Locate the cell with the specified text and output its [x, y] center coordinate. 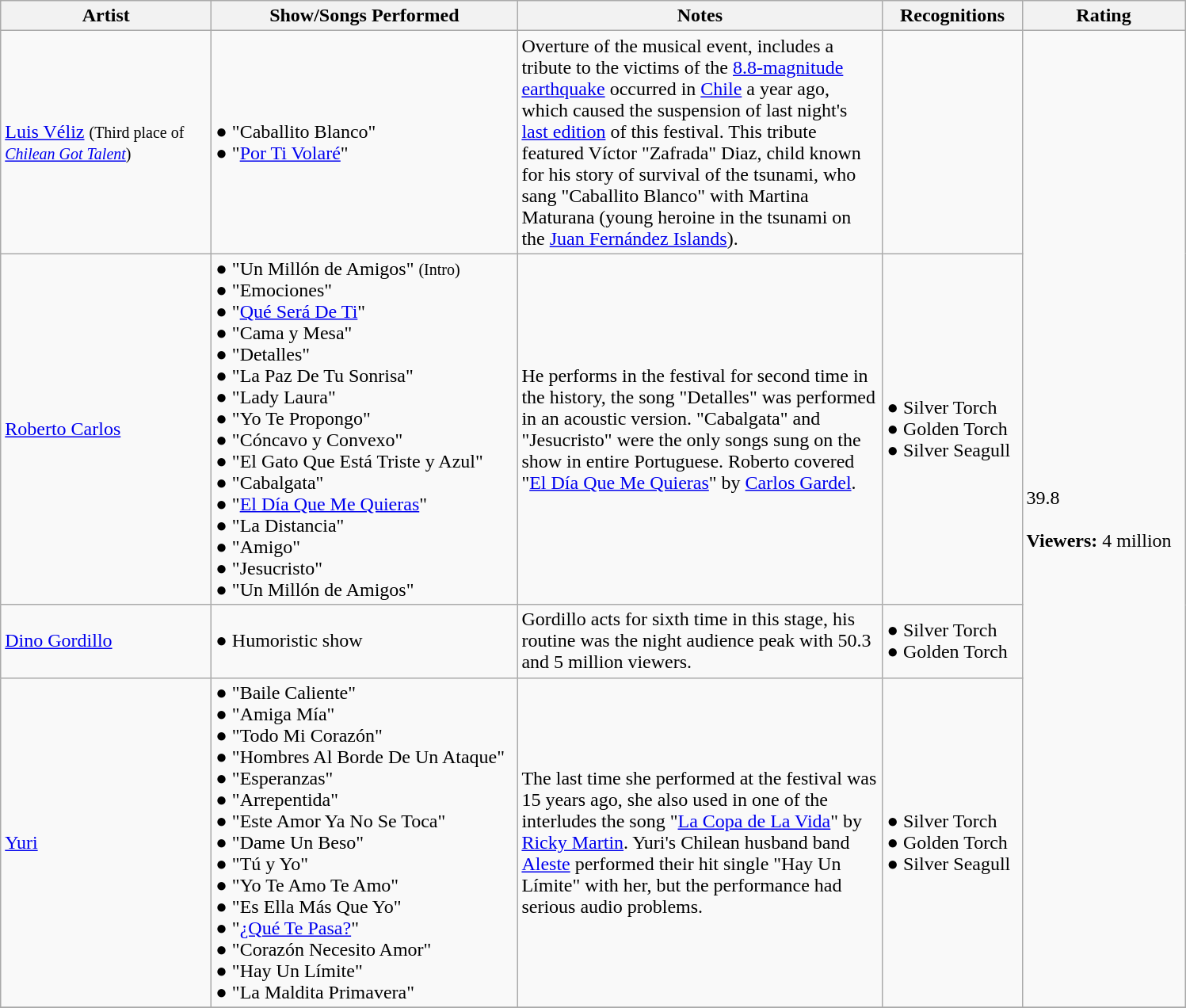
39.8 Viewers: 4 million [1104, 519]
● "Caballito Blanco" ● "Por Ti Volaré" [364, 143]
Gordillo acts for sixth time in this stage, his routine was the night audience peak with 50.3 and 5 million viewers. [700, 641]
Notes [700, 16]
Show/Songs Performed [364, 16]
Yuri [106, 842]
● Humoristic show [364, 641]
Rating [1104, 16]
Luis Véliz (Third place of Chilean Got Talent) [106, 143]
Artist [106, 16]
Dino Gordillo [106, 641]
● Silver Torch ● Golden Torch [952, 641]
Roberto Carlos [106, 430]
Recognitions [952, 16]
